Return [X, Y] of the center of cell containing provided text 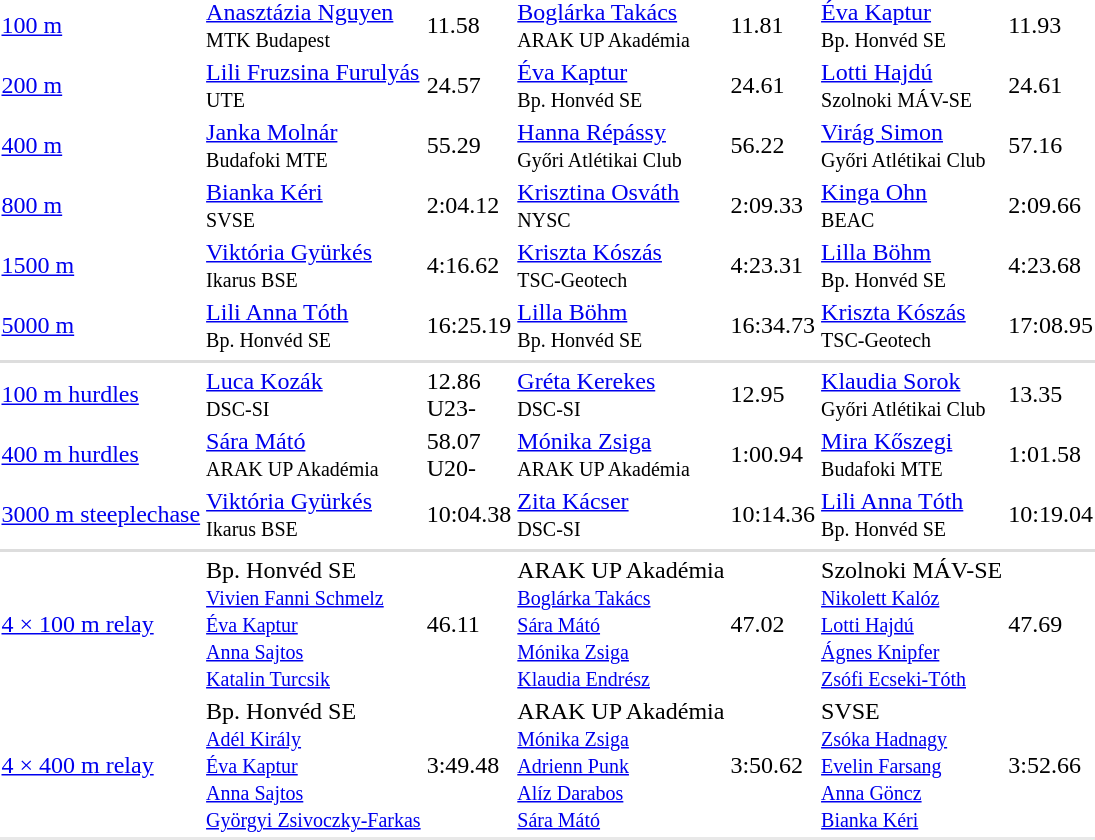
46.11 [469, 624]
400 m hurdles [101, 454]
24.57 [469, 86]
4:23.68 [1051, 266]
Mira Kőszegi Budafoki MTE [912, 454]
10:04.38 [469, 514]
Zita Kácser DSC-SI [621, 514]
Sára Mátó ARAK UP Akadémia [314, 454]
56.22 [773, 146]
1:00.94 [773, 454]
Kinga Ohn BEAC [912, 206]
58.07U20- [469, 454]
17:08.95 [1051, 326]
2:04.12 [469, 206]
Bp. Honvéd SEAdél Király Éva Kaptur Anna Sajtos Györgyi Zsivoczky-Farkas [314, 765]
4:16.62 [469, 266]
Lili Fruzsina Furulyás UTE [314, 86]
10:19.04 [1051, 514]
SVSEZsóka Hadnagy Evelin Farsang Anna Göncz Bianka Kéri [912, 765]
47.02 [773, 624]
1:01.58 [1051, 454]
2:09.33 [773, 206]
Virág Simon Győri Atlétikai Club [912, 146]
Éva Kaptur Bp. Honvéd SE [621, 86]
13.35 [1051, 394]
200 m [101, 86]
10:14.36 [773, 514]
Mónika Zsiga ARAK UP Akadémia [621, 454]
57.16 [1051, 146]
5000 m [101, 326]
12.86U23- [469, 394]
Bp. Honvéd SEVivien Fanni Schmelz Éva Kaptur Anna Sajtos Katalin Turcsik [314, 624]
Luca Kozák DSC-SI [314, 394]
3:49.48 [469, 765]
Lotti Hajdú Szolnoki MÁV-SE [912, 86]
400 m [101, 146]
Janka Molnár Budafoki MTE [314, 146]
4 × 400 m relay [101, 765]
2:09.66 [1051, 206]
Krisztina Osváth NYSC [621, 206]
Hanna Répássy Győri Atlétikai Club [621, 146]
55.29 [469, 146]
3000 m steeplechase [101, 514]
800 m [101, 206]
1500 m [101, 266]
16:25.19 [469, 326]
12.95 [773, 394]
Gréta Kerekes DSC-SI [621, 394]
16:34.73 [773, 326]
4 × 100 m relay [101, 624]
Szolnoki MÁV-SENikolett Kalóz Lotti Hajdú Ágnes Knipfer Zsófi Ecseki-Tóth [912, 624]
Bianka Kéri SVSE [314, 206]
ARAK UP AkadémiaBoglárka Takács Sára Mátó Mónika Zsiga Klaudia Endrész [621, 624]
3:50.62 [773, 765]
3:52.66 [1051, 765]
ARAK UP AkadémiaMónika Zsiga Adrienn Punk Alíz Darabos Sára Mátó [621, 765]
Klaudia Sorok Győri Atlétikai Club [912, 394]
47.69 [1051, 624]
4:23.31 [773, 266]
100 m hurdles [101, 394]
